Determine the [x, y] coordinate at the center of the cell enclosing the given text.  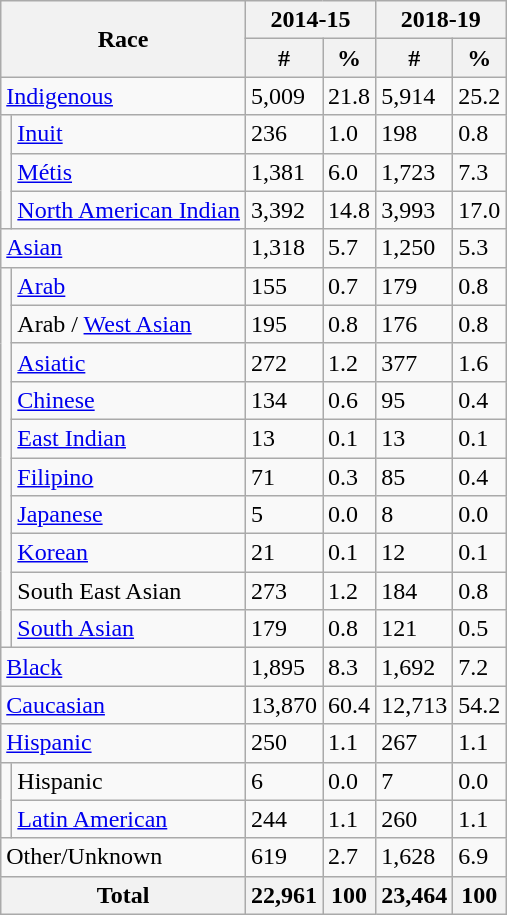
21.8 [350, 96]
Arab / West Asian [129, 324]
East Indian [129, 438]
195 [284, 324]
7.2 [480, 667]
1.0 [350, 134]
6.9 [480, 857]
Race [124, 39]
13,870 [284, 705]
Total [124, 895]
South East Asian [129, 591]
0.3 [350, 477]
Korean [129, 553]
2.7 [350, 857]
Latin American [129, 819]
3,993 [414, 210]
272 [284, 362]
71 [284, 477]
Indigenous [124, 96]
6 [284, 781]
2018-19 [441, 20]
Chinese [129, 400]
184 [414, 591]
1,692 [414, 667]
17.0 [480, 210]
14.8 [350, 210]
155 [284, 286]
7 [414, 781]
5,009 [284, 96]
12 [414, 553]
8.3 [350, 667]
25.2 [480, 96]
22,961 [284, 895]
619 [284, 857]
5.7 [350, 248]
5 [284, 515]
85 [414, 477]
60.4 [350, 705]
21 [284, 553]
5.3 [480, 248]
2014-15 [310, 20]
260 [414, 819]
0.6 [350, 400]
23,464 [414, 895]
Métis [129, 172]
244 [284, 819]
121 [414, 629]
1.6 [480, 362]
176 [414, 324]
Arab [129, 286]
8 [414, 515]
1,628 [414, 857]
Caucasian [124, 705]
North American Indian [129, 210]
236 [284, 134]
54.2 [480, 705]
12,713 [414, 705]
134 [284, 400]
250 [284, 743]
95 [414, 400]
Inuit [129, 134]
267 [414, 743]
1,250 [414, 248]
South Asian [129, 629]
5,914 [414, 96]
273 [284, 591]
1,381 [284, 172]
3,392 [284, 210]
Black [124, 667]
7.3 [480, 172]
1,318 [284, 248]
1,895 [284, 667]
Other/Unknown [124, 857]
6.0 [350, 172]
Filipino [129, 477]
0.7 [350, 286]
Japanese [129, 515]
1,723 [414, 172]
Asian [124, 248]
0.5 [480, 629]
Asiatic [129, 362]
198 [414, 134]
377 [414, 362]
